Return the [X, Y] coordinate for the center point of the cell that contains the specified text.  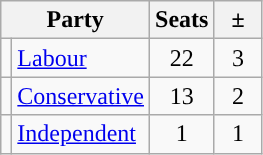
± [238, 20]
Seats [182, 20]
2 [238, 96]
Party [76, 20]
13 [182, 96]
3 [238, 58]
22 [182, 58]
Conservative [81, 96]
Independent [81, 134]
Labour [81, 58]
